Extract the [x, y] coordinate from the center of the cell holding the provided text.  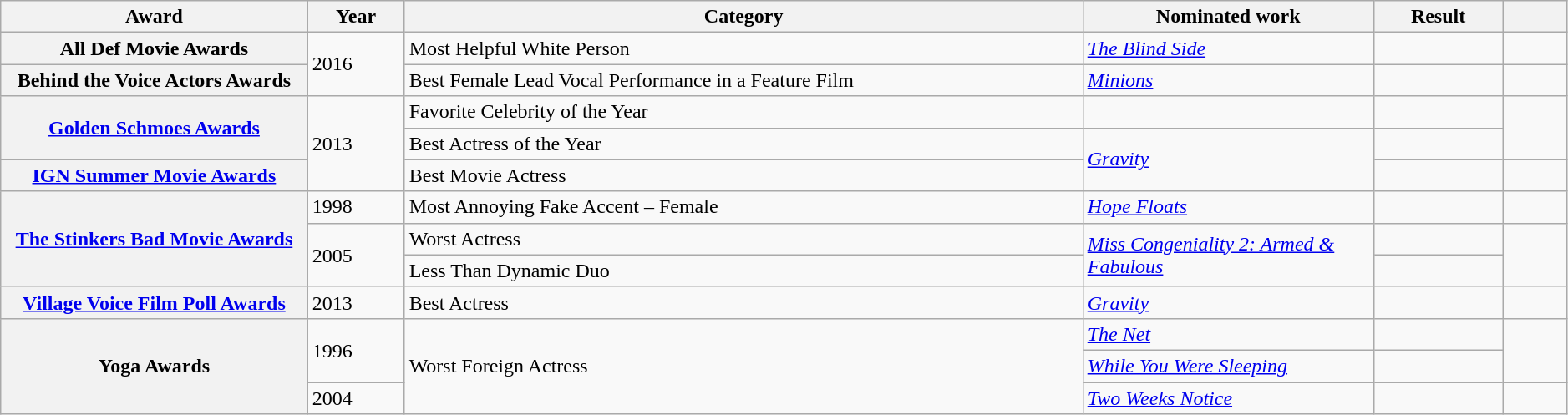
Worst Actress [743, 239]
Best Female Lead Vocal Performance in a Feature Film [743, 80]
Result [1439, 17]
Less Than Dynamic Duo [743, 271]
The Stinkers Bad Movie Awards [154, 239]
2005 [356, 255]
2004 [356, 398]
While You Were Sleeping [1228, 366]
The Blind Side [1228, 48]
Miss Congeniality 2: Armed & Fabulous [1228, 255]
All Def Movie Awards [154, 48]
Yoga Awards [154, 366]
Golden Schmoes Awards [154, 128]
Best Actress [743, 302]
IGN Summer Movie Awards [154, 175]
The Net [1228, 334]
Year [356, 17]
1998 [356, 207]
Two Weeks Notice [1228, 398]
Best Movie Actress [743, 175]
Most Helpful White Person [743, 48]
Nominated work [1228, 17]
2016 [356, 64]
Minions [1228, 80]
Worst Foreign Actress [743, 366]
1996 [356, 350]
Behind the Voice Actors Awards [154, 80]
Hope Floats [1228, 207]
Award [154, 17]
Best Actress of the Year [743, 144]
Most Annoying Fake Accent – Female [743, 207]
Category [743, 17]
Favorite Celebrity of the Year [743, 112]
Village Voice Film Poll Awards [154, 302]
